Return the (X, Y) coordinate for the center point of the cell that contains the specified text.  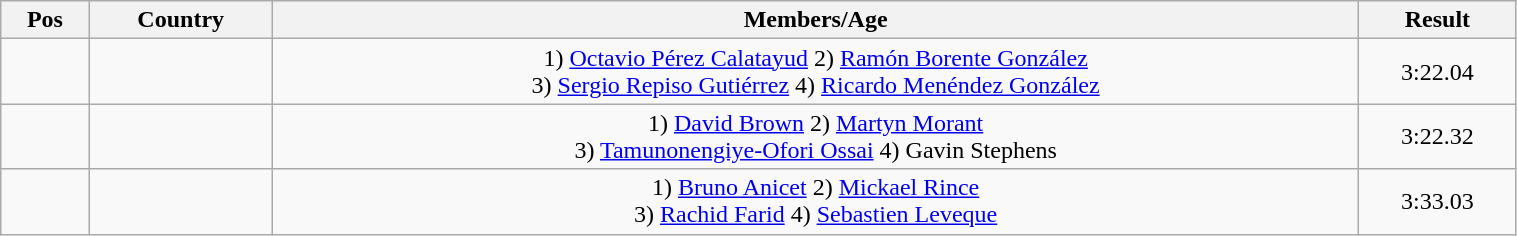
1) Octavio Pérez Calatayud 2) Ramón Borente González3) Sergio Repiso Gutiérrez 4) Ricardo Menéndez González (815, 72)
Result (1438, 20)
1) Bruno Anicet 2) Mickael Rince3) Rachid Farid 4) Sebastien Leveque (815, 202)
3:22.32 (1438, 136)
3:33.03 (1438, 202)
Country (180, 20)
Pos (45, 20)
1) David Brown 2) Martyn Morant3) Tamunonengiye-Ofori Ossai 4) Gavin Stephens (815, 136)
3:22.04 (1438, 72)
Members/Age (815, 20)
